Scan for the cell matching the given text and deliver its [X, Y] coordinate at center. 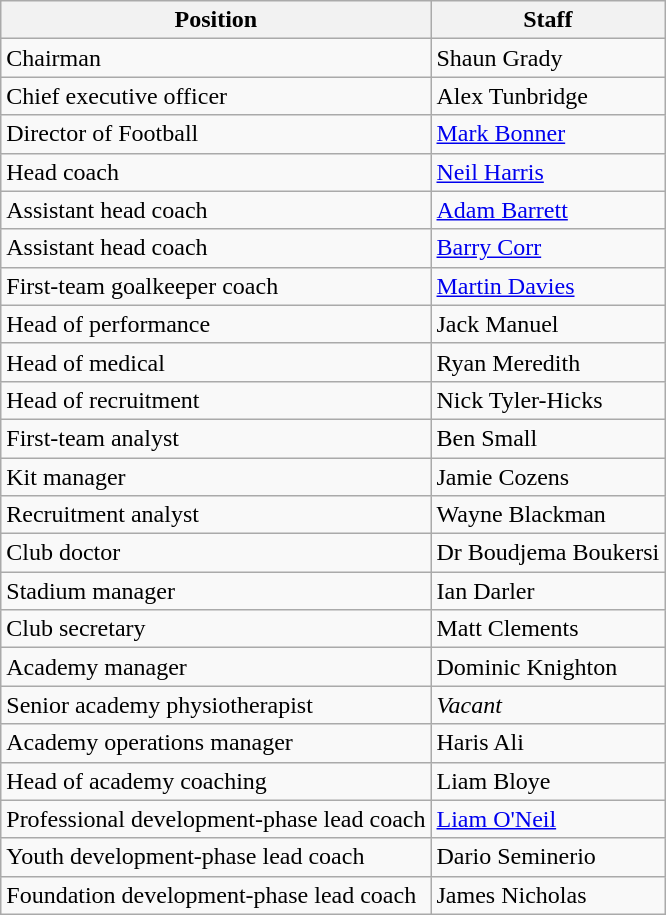
Position [216, 20]
Martin Davies [548, 286]
Professional development-phase lead coach [216, 819]
Academy manager [216, 667]
Club doctor [216, 553]
Vacant [548, 705]
James Nicholas [548, 895]
Club secretary [216, 629]
Head coach [216, 172]
Foundation development-phase lead coach [216, 895]
Adam Barrett [548, 210]
Head of medical [216, 362]
Ben Small [548, 438]
Chairman [216, 58]
Matt Clements [548, 629]
Staff [548, 20]
Nick Tyler-Hicks [548, 400]
Dr Boudjema Boukersi [548, 553]
Chief executive officer [216, 96]
Jamie Cozens [548, 477]
Haris Ali [548, 743]
Ian Darler [548, 591]
Ryan Meredith [548, 362]
Liam O'Neil [548, 819]
Mark Bonner [548, 134]
Stadium manager [216, 591]
Youth development-phase lead coach [216, 857]
Head of academy coaching [216, 781]
Director of Football [216, 134]
Head of performance [216, 324]
Liam Bloye [548, 781]
Kit manager [216, 477]
Barry Corr [548, 248]
Academy operations manager [216, 743]
Recruitment analyst [216, 515]
Neil Harris [548, 172]
Senior academy physiotherapist [216, 705]
Head of recruitment [216, 400]
Shaun Grady [548, 58]
Dario Seminerio [548, 857]
Jack Manuel [548, 324]
Dominic Knighton [548, 667]
First-team goalkeeper coach [216, 286]
First-team analyst [216, 438]
Wayne Blackman [548, 515]
Alex Tunbridge [548, 96]
